Return [X, Y] of the center of cell containing provided text 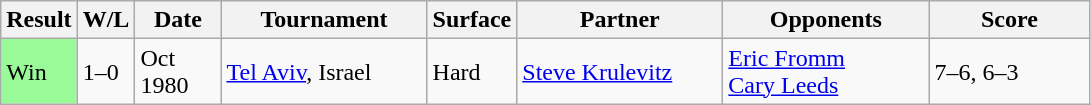
W/L [106, 20]
Opponents [826, 20]
Oct 1980 [178, 72]
7–6, 6–3 [1010, 72]
Result [39, 20]
Partner [620, 20]
Steve Krulevitz [620, 72]
1–0 [106, 72]
Eric Fromm Cary Leeds [826, 72]
Date [178, 20]
Score [1010, 20]
Win [39, 72]
Tel Aviv, Israel [324, 72]
Surface [472, 20]
Tournament [324, 20]
Hard [472, 72]
